Output the [x, y] coordinate of the center of the cell containing the given text.  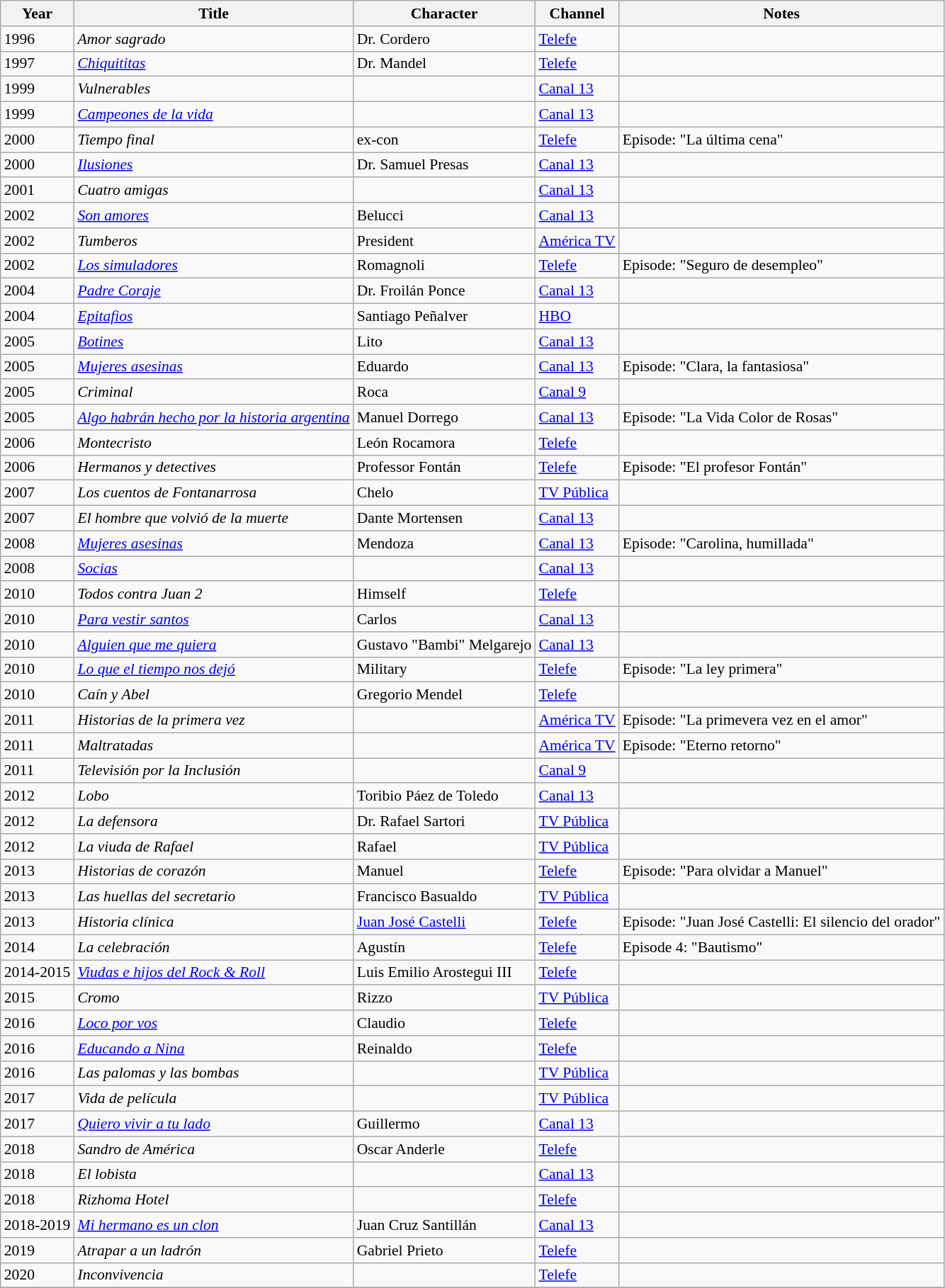
Oscar Anderle [445, 1149]
Rizzo [445, 998]
Educando a Nina [213, 1049]
Atrapar a un ladrón [213, 1250]
2014 [38, 947]
Campeones de la vida [213, 115]
La celebración [213, 947]
Montecristo [213, 443]
Dr. Samuel Presas [445, 165]
Cuatro amigas [213, 191]
1996 [38, 39]
La defensora [213, 821]
Sandro de América [213, 1149]
Episode: "Carolina, humillada" [782, 543]
Episode: "Eterno retorno" [782, 745]
Episode 4: "Bautismo" [782, 947]
Gabriel Prieto [445, 1250]
Carlos [445, 619]
Los cuentos de Fontanarrosa [213, 493]
President [445, 241]
ex-con [445, 140]
Juan Cruz Santillán [445, 1225]
Historias de la primera vez [213, 721]
Mendoza [445, 543]
Hermanos y detectives [213, 468]
Inconvivencia [213, 1275]
Toribio Páez de Toledo [445, 796]
Professor Fontán [445, 468]
Amor sagrado [213, 39]
Padre Coraje [213, 291]
Ilusiones [213, 165]
Episode: "La primevera vez en el amor" [782, 721]
Reinaldo [445, 1049]
Roca [445, 392]
Para vestir santos [213, 619]
León Rocamora [445, 443]
1997 [38, 64]
Caín y Abel [213, 695]
Tiempo final [213, 140]
Loco por vos [213, 1023]
Dr. Cordero [445, 39]
Military [445, 670]
2019 [38, 1250]
Episode: "Juan José Castelli: El silencio del orador" [782, 922]
El hombre que volvió de la muerte [213, 519]
Francisco Basualdo [445, 897]
Historia clínica [213, 922]
Chiquititas [213, 64]
Lito [445, 341]
Gregorio Mendel [445, 695]
Las palomas y las bombas [213, 1073]
Lobo [213, 796]
Claudio [445, 1023]
2018-2019 [38, 1225]
Alguien que me quiera [213, 645]
Rizhoma Hotel [213, 1200]
Episode: "La Vida Color de Rosas" [782, 417]
Episode: "Para olvidar a Manuel" [782, 871]
Dante Mortensen [445, 519]
Chelo [445, 493]
Juan José Castelli [445, 922]
Guillermo [445, 1124]
Rafael [445, 847]
Channel [577, 13]
La viuda de Rafael [213, 847]
Epitafios [213, 317]
Episode: "Clara, la fantasiosa" [782, 367]
Episode: "La última cena" [782, 140]
Mi hermano es un clon [213, 1225]
Notes [782, 13]
Agustín [445, 947]
Romagnoli [445, 266]
Viudas e hijos del Rock & Roll [213, 973]
Las huellas del secretario [213, 897]
Dr. Rafael Sartori [445, 821]
Year [38, 13]
2015 [38, 998]
Dr. Froilán Ponce [445, 291]
Maltratadas [213, 745]
Episode: "La ley primera" [782, 670]
Vulnerables [213, 89]
El lobista [213, 1175]
Algo habrán hecho por la historia argentina [213, 417]
Todos contra Juan 2 [213, 594]
Cromo [213, 998]
Vida de película [213, 1099]
2014-2015 [38, 973]
Dr. Mandel [445, 64]
Los simuladores [213, 266]
Title [213, 13]
Criminal [213, 392]
Quiero vivir a tu lado [213, 1124]
Himself [445, 594]
Historias de corazón [213, 871]
Manuel [445, 871]
Eduardo [445, 367]
2020 [38, 1275]
Episode: "Seguro de desempleo" [782, 266]
Televisión por la Inclusión [213, 771]
Tumberos [213, 241]
Luis Emilio Arostegui III [445, 973]
Santiago Peñalver [445, 317]
Socias [213, 569]
Gustavo "Bambi" Melgarejo [445, 645]
2001 [38, 191]
HBO [577, 317]
Episode: "El profesor Fontán" [782, 468]
Belucci [445, 215]
Manuel Dorrego [445, 417]
Character [445, 13]
Botines [213, 341]
Son amores [213, 215]
Lo que el tiempo nos dejó [213, 670]
